Locate the cell with the specified text and output its (x, y) center coordinate. 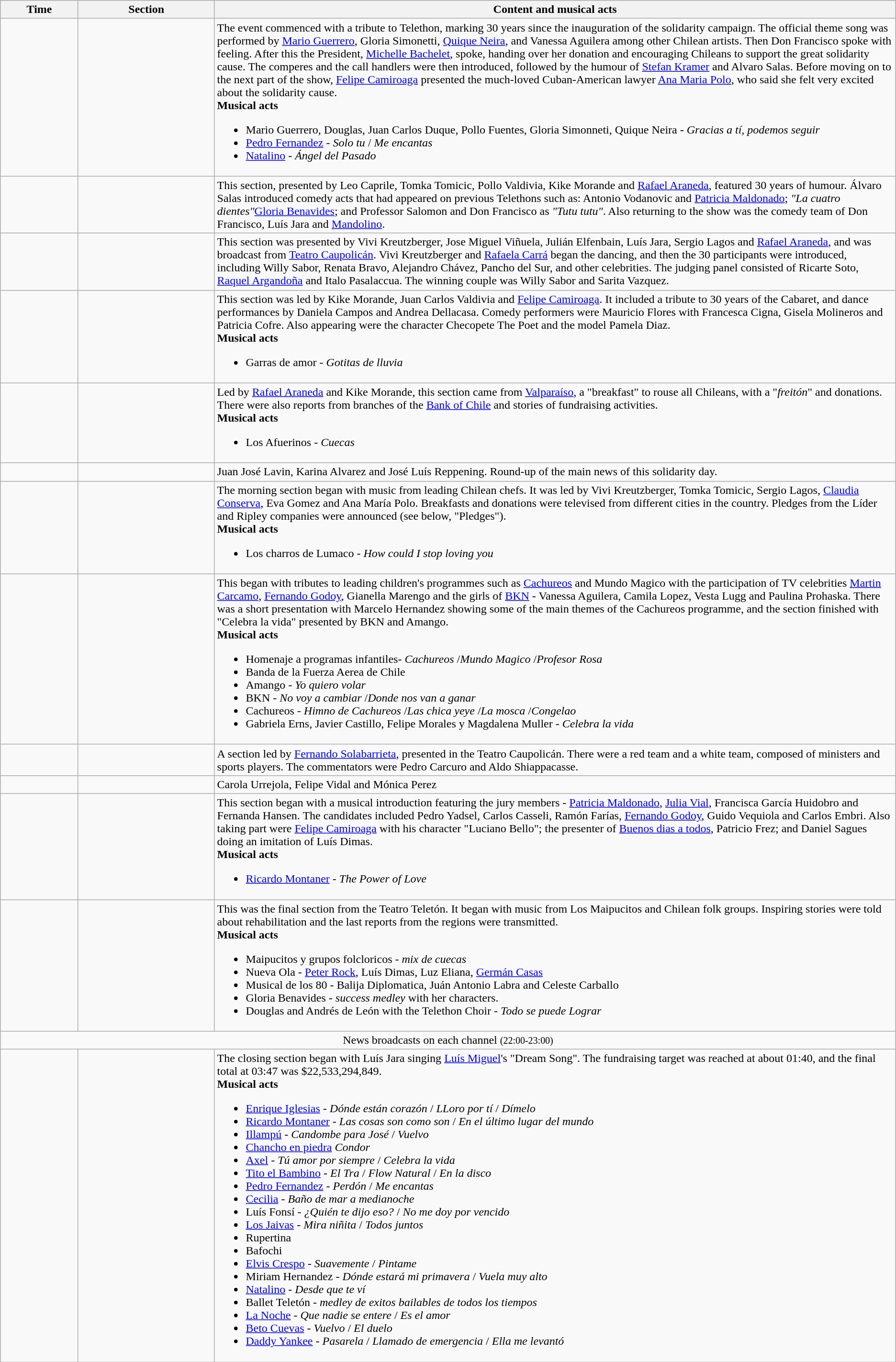
Carola Urrejola, Felipe Vidal and Mónica Perez (555, 784)
Juan José Lavin, Karina Alvarez and José Luís Reppening. Round-up of the main news of this solidarity day. (555, 472)
News broadcasts on each channel (22:00-23:00) (448, 1040)
Content and musical acts (555, 10)
Time (39, 10)
Section (146, 10)
